Provide the [X, Y] coordinate of the cell's center where the given text is located.  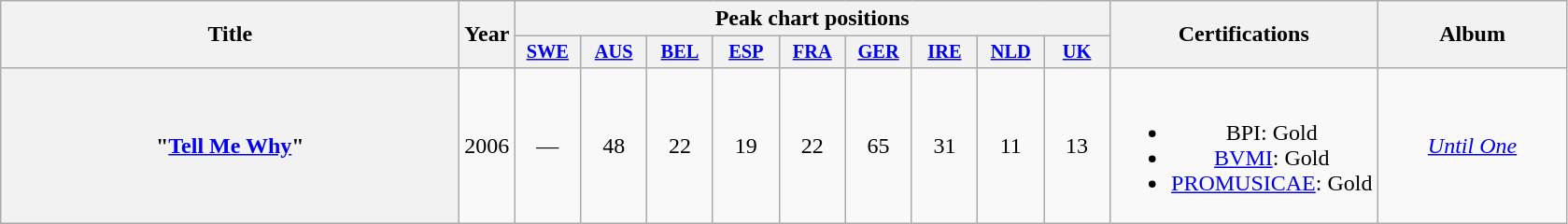
Until One [1472, 146]
Year [487, 35]
SWE [547, 52]
FRA [812, 52]
11 [1010, 146]
2006 [487, 146]
Certifications [1244, 35]
— [547, 146]
IRE [945, 52]
48 [614, 146]
ESP [745, 52]
Album [1472, 35]
65 [878, 146]
Title [230, 35]
GER [878, 52]
NLD [1010, 52]
BEL [680, 52]
AUS [614, 52]
UK [1078, 52]
BPI: GoldBVMI: GoldPROMUSICAE: Gold [1244, 146]
Peak chart positions [812, 19]
13 [1078, 146]
31 [945, 146]
"Tell Me Why" [230, 146]
19 [745, 146]
